Return (x, y) of the center of cell containing provided text 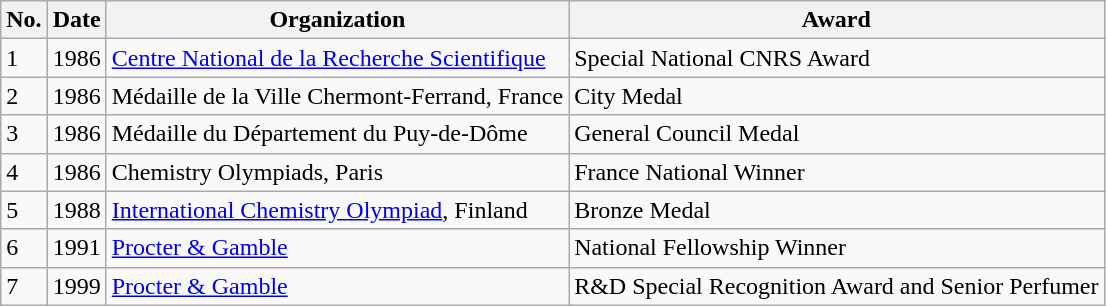
Award (836, 20)
Special National CNRS Award (836, 58)
Organization (337, 20)
1999 (76, 286)
6 (24, 248)
Centre National de la Recherche Scientifique (337, 58)
No. (24, 20)
City Medal (836, 96)
Bronze Medal (836, 210)
General Council Medal (836, 134)
2 (24, 96)
1988 (76, 210)
1991 (76, 248)
4 (24, 172)
Médaille du Département du Puy-de-Dôme (337, 134)
International Chemistry Olympiad, Finland (337, 210)
R&D Special Recognition Award and Senior Perfumer (836, 286)
France National Winner (836, 172)
1 (24, 58)
Chemistry Olympiads, Paris (337, 172)
5 (24, 210)
Date (76, 20)
National Fellowship Winner (836, 248)
7 (24, 286)
Médaille de la Ville Chermont-Ferrand, France (337, 96)
3 (24, 134)
